Determine the (X, Y) coordinate at the center of the cell enclosing the given text.  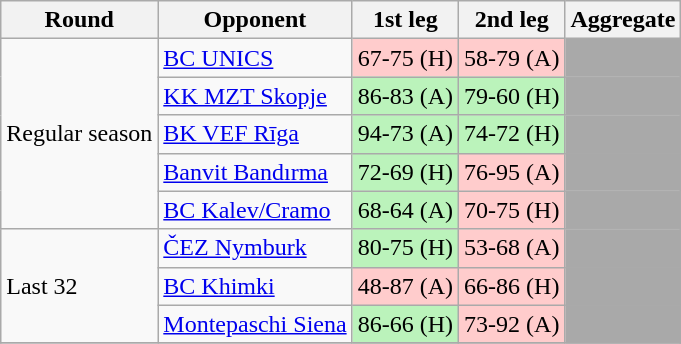
48-87 (A) (405, 286)
ČEZ Nymburk (255, 248)
Regular season (80, 134)
58-79 (A) (512, 58)
Aggregate (623, 20)
67-75 (H) (405, 58)
72-69 (H) (405, 172)
Banvit Bandırma (255, 172)
79-60 (H) (512, 96)
1st leg (405, 20)
Last 32 (80, 286)
66-86 (H) (512, 286)
80-75 (H) (405, 248)
BC UNICS (255, 58)
86-83 (A) (405, 96)
94-73 (A) (405, 134)
86-66 (H) (405, 324)
KK MZT Skopje (255, 96)
Round (80, 20)
53-68 (A) (512, 248)
BC Khimki (255, 286)
68-64 (A) (405, 210)
73-92 (A) (512, 324)
Opponent (255, 20)
76-95 (A) (512, 172)
2nd leg (512, 20)
BC Kalev/Cramo (255, 210)
74-72 (H) (512, 134)
70-75 (H) (512, 210)
BK VEF Rīga (255, 134)
Montepaschi Siena (255, 324)
